Provide the (x, y) coordinate of the cell's center where the given text is located.  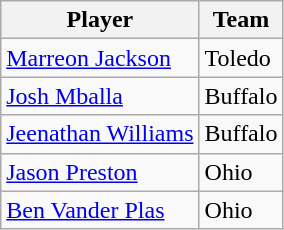
Josh Mballa (100, 96)
Jason Preston (100, 172)
Marreon Jackson (100, 58)
Ben Vander Plas (100, 210)
Toledo (241, 58)
Jeenathan Williams (100, 134)
Player (100, 20)
Team (241, 20)
